Pinpoint the cell where the given text exists, returning its [x, y] midpoint coordinate. 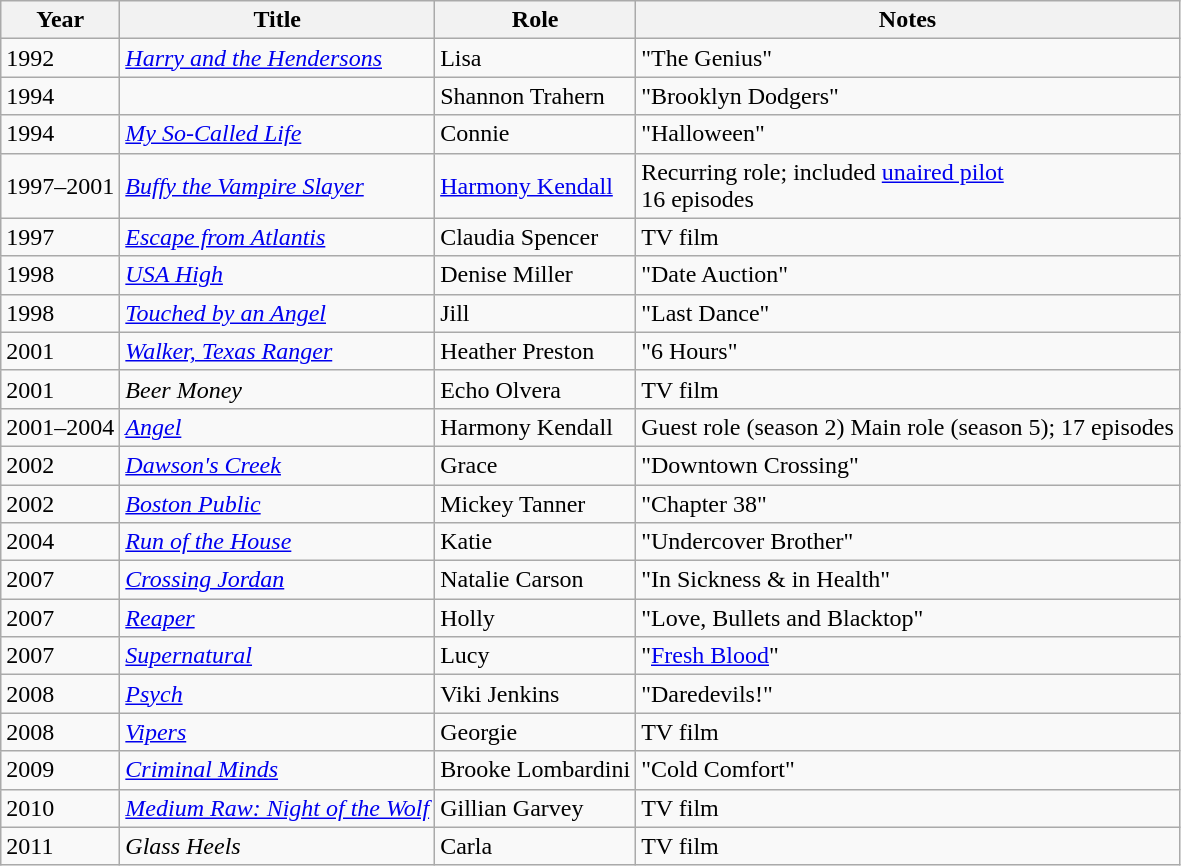
Brooke Lombardini [536, 770]
Year [60, 20]
USA High [278, 275]
"Undercover Brother" [908, 542]
Gillian Garvey [536, 808]
Harry and the Hendersons [278, 58]
Heather Preston [536, 351]
Reaper [278, 618]
Psych [278, 694]
Holly [536, 618]
Grace [536, 465]
"The Genius" [908, 58]
Guest role (season 2) Main role (season 5); 17 episodes [908, 427]
Escape from Atlantis [278, 237]
Recurring role; included unaired pilot 16 episodes [908, 186]
"Last Dance" [908, 313]
Angel [278, 427]
Carla [536, 846]
Criminal Minds [278, 770]
Role [536, 20]
Connie [536, 134]
Run of the House [278, 542]
"Date Auction" [908, 275]
Buffy the Vampire Slayer [278, 186]
Shannon Trahern [536, 96]
Medium Raw: Night of the Wolf [278, 808]
Lisa [536, 58]
Glass Heels [278, 846]
Vipers [278, 732]
"Downtown Crossing" [908, 465]
1997–2001 [60, 186]
Jill [536, 313]
Touched by an Angel [278, 313]
1997 [60, 237]
Dawson's Creek [278, 465]
"Fresh Blood" [908, 656]
"6 Hours" [908, 351]
2011 [60, 846]
Boston Public [278, 503]
2004 [60, 542]
2010 [60, 808]
"Cold Comfort" [908, 770]
"Chapter 38" [908, 503]
Notes [908, 20]
2001–2004 [60, 427]
Lucy [536, 656]
Claudia Spencer [536, 237]
Natalie Carson [536, 580]
1992 [60, 58]
Beer Money [278, 389]
"In Sickness & in Health" [908, 580]
Echo Olvera [536, 389]
Katie [536, 542]
Viki Jenkins [536, 694]
My So-Called Life [278, 134]
"Love, Bullets and Blacktop" [908, 618]
Mickey Tanner [536, 503]
Title [278, 20]
Georgie [536, 732]
Walker, Texas Ranger [278, 351]
Crossing Jordan [278, 580]
Denise Miller [536, 275]
"Brooklyn Dodgers" [908, 96]
"Daredevils!" [908, 694]
"Halloween" [908, 134]
Supernatural [278, 656]
2009 [60, 770]
